Find where the given text appears and provide that cell's center as [x, y] coordinate. 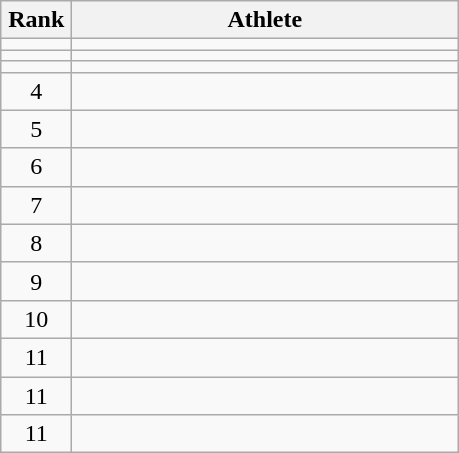
5 [36, 129]
Athlete [265, 20]
10 [36, 319]
9 [36, 281]
4 [36, 91]
7 [36, 205]
6 [36, 167]
Rank [36, 20]
8 [36, 243]
